Output the [X, Y] coordinate of the center of the cell containing the given text.  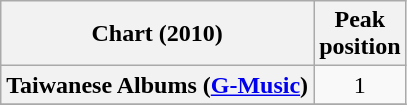
Peakposition [360, 34]
Taiwanese Albums (G-Music) [158, 85]
1 [360, 85]
Chart (2010) [158, 34]
